Pinpoint the cell where the given text exists, returning its [x, y] midpoint coordinate. 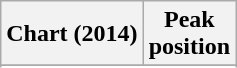
Chart (2014) [72, 34]
Peakposition [189, 34]
